Search for the cell housing the specified text and yield its [x, y] center coordinate. 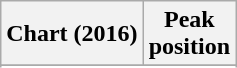
Chart (2016) [72, 34]
Peakposition [189, 34]
